Determine the [X, Y] coordinate at the center of the cell enclosing the given text.  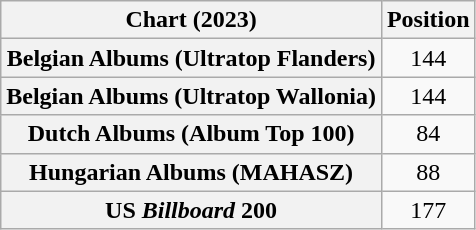
Position [428, 20]
Belgian Albums (Ultratop Wallonia) [192, 96]
US Billboard 200 [192, 210]
84 [428, 134]
Dutch Albums (Album Top 100) [192, 134]
Chart (2023) [192, 20]
Hungarian Albums (MAHASZ) [192, 172]
Belgian Albums (Ultratop Flanders) [192, 58]
177 [428, 210]
88 [428, 172]
